Detect which cell encompasses the target text, then output its (X, Y) center coordinate. 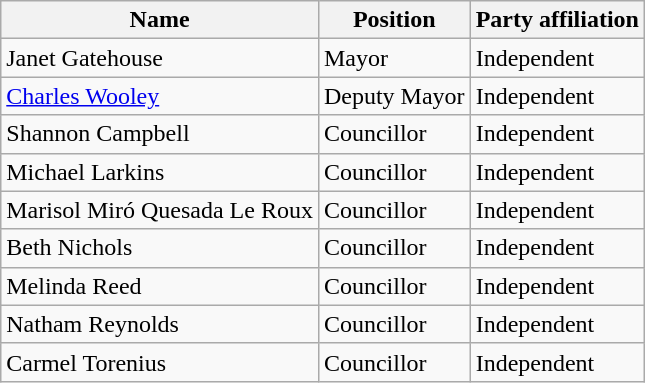
Mayor (394, 58)
Natham Reynolds (160, 324)
Marisol Miró Quesada Le Roux (160, 210)
Shannon Campbell (160, 134)
Michael Larkins (160, 172)
Position (394, 20)
Name (160, 20)
Deputy Mayor (394, 96)
Melinda Reed (160, 286)
Charles Wooley (160, 96)
Janet Gatehouse (160, 58)
Carmel Torenius (160, 362)
Party affiliation (557, 20)
Beth Nichols (160, 248)
